Find where the given text appears and provide that cell's center as [X, Y] coordinate. 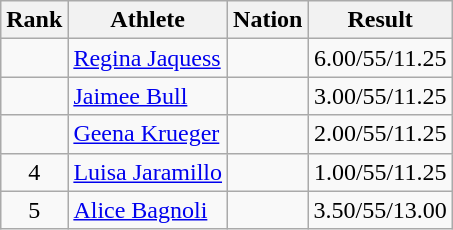
Result [380, 20]
1.00/55/11.25 [380, 172]
Nation [268, 20]
4 [34, 172]
Regina Jaquess [148, 58]
3.50/55/13.00 [380, 210]
3.00/55/11.25 [380, 96]
5 [34, 210]
Rank [34, 20]
2.00/55/11.25 [380, 134]
Athlete [148, 20]
6.00/55/11.25 [380, 58]
Luisa Jaramillo [148, 172]
Geena Krueger [148, 134]
Alice Bagnoli [148, 210]
Jaimee Bull [148, 96]
